Return (X, Y) of the center of cell containing provided text 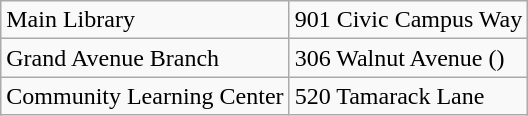
901 Civic Campus Way (408, 20)
520 Tamarack Lane (408, 96)
Grand Avenue Branch (145, 58)
306 Walnut Avenue () (408, 58)
Main Library (145, 20)
Community Learning Center (145, 96)
